Pinpoint the cell where the given text exists, returning its (x, y) midpoint coordinate. 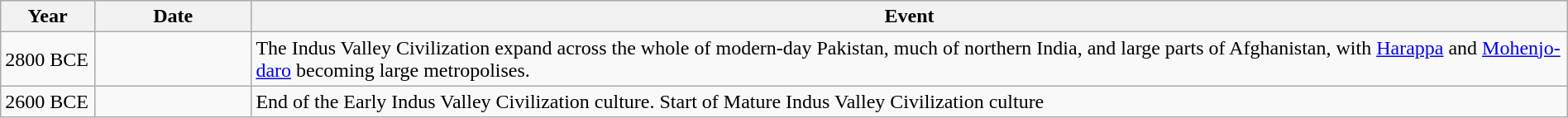
2600 BCE (48, 101)
Year (48, 17)
Event (910, 17)
End of the Early Indus Valley Civilization culture. Start of Mature Indus Valley Civilization culture (910, 101)
Date (172, 17)
2800 BCE (48, 59)
